Locate the cell with the specified text and output its (x, y) center coordinate. 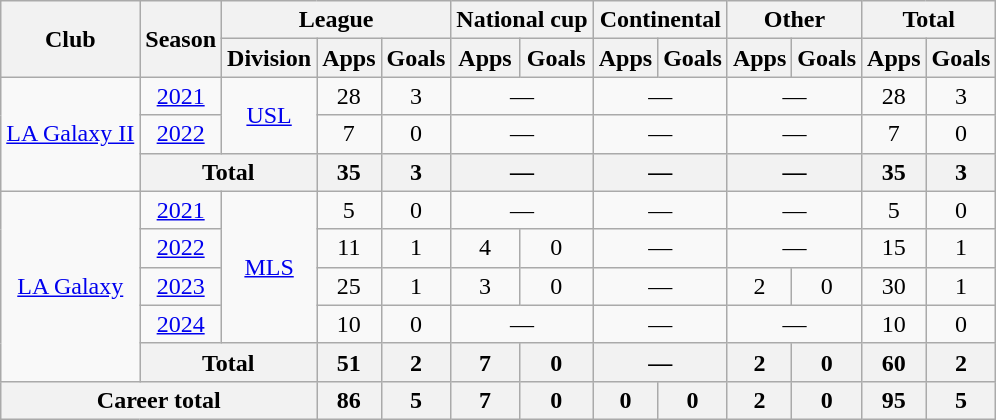
League (336, 20)
30 (894, 286)
15 (894, 248)
Career total (159, 400)
Season (181, 39)
95 (894, 400)
National cup (522, 20)
11 (349, 248)
Division (270, 58)
LA Galaxy (70, 286)
LA Galaxy II (70, 134)
2024 (181, 324)
4 (485, 248)
MLS (270, 267)
60 (894, 362)
2023 (181, 286)
51 (349, 362)
86 (349, 400)
Continental (660, 20)
25 (349, 286)
Club (70, 39)
Other (794, 20)
USL (270, 115)
